Capture the cell that displays the provided text and extract its (x, y) central coordinate. 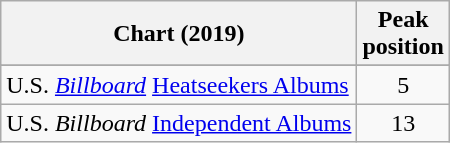
U.S. Billboard Heatseekers Albums (179, 85)
U.S. Billboard Independent Albums (179, 123)
Peakposition (403, 34)
Chart (2019) (179, 34)
5 (403, 85)
13 (403, 123)
